Search for the cell housing the specified text and yield its (x, y) center coordinate. 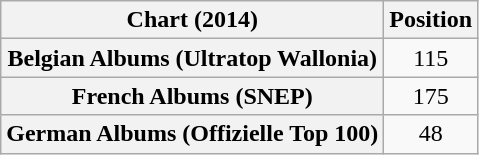
115 (431, 58)
Chart (2014) (192, 20)
Belgian Albums (Ultratop Wallonia) (192, 58)
German Albums (Offizielle Top 100) (192, 134)
French Albums (SNEP) (192, 96)
48 (431, 134)
175 (431, 96)
Position (431, 20)
